Capture the cell that displays the provided text and extract its [x, y] central coordinate. 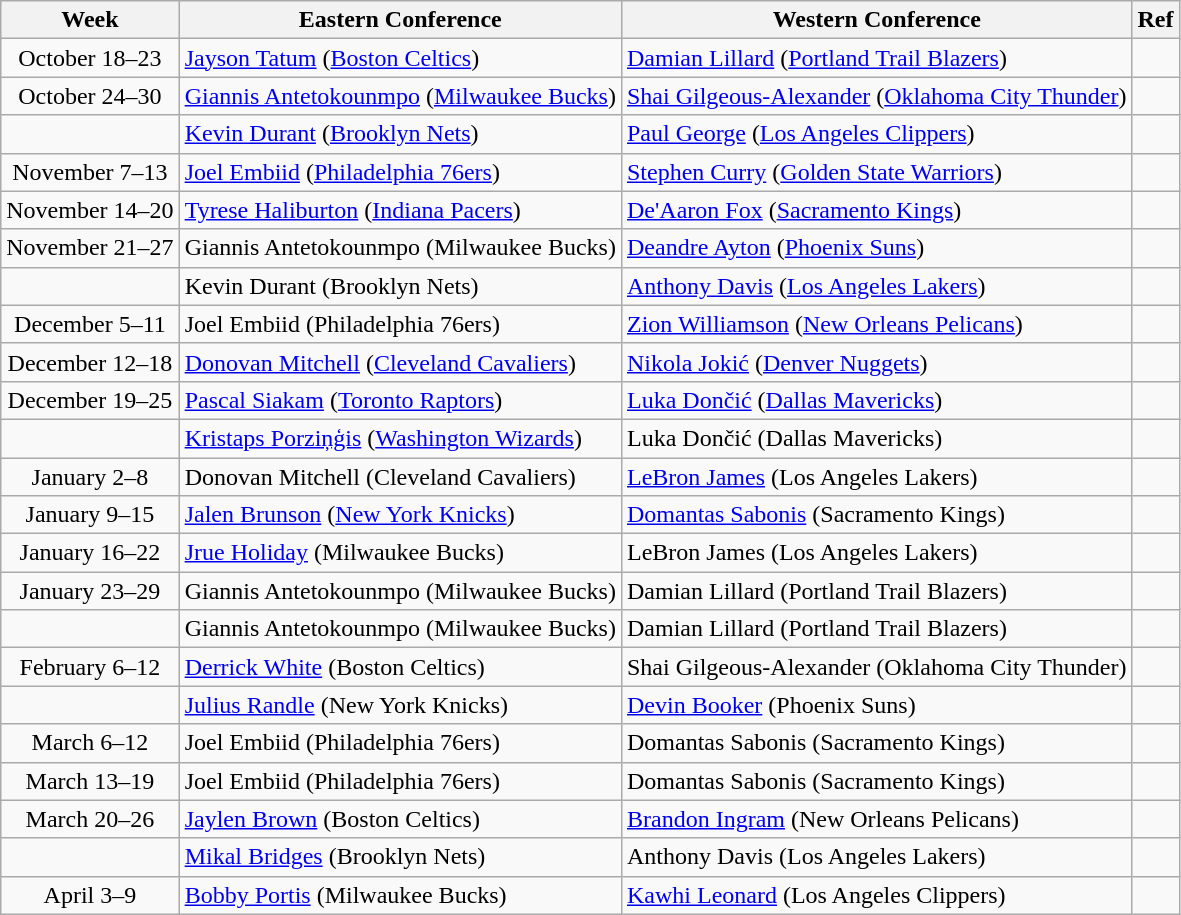
Bobby Portis (Milwaukee Bucks) [400, 895]
October 24–30 [90, 96]
Jaylen Brown (Boston Celtics) [400, 819]
Stephen Curry (Golden State Warriors) [876, 172]
De'Aaron Fox (Sacramento Kings) [876, 210]
April 3–9 [90, 895]
Derrick White (Boston Celtics) [400, 667]
October 18–23 [90, 58]
February 6–12 [90, 667]
Eastern Conference [400, 20]
January 16–22 [90, 553]
Deandre Ayton (Phoenix Suns) [876, 248]
Western Conference [876, 20]
Tyrese Haliburton (Indiana Pacers) [400, 210]
November 14–20 [90, 210]
Pascal Siakam (Toronto Raptors) [400, 400]
Julius Randle (New York Knicks) [400, 705]
Paul George (Los Angeles Clippers) [876, 134]
Jrue Holiday (Milwaukee Bucks) [400, 553]
January 9–15 [90, 515]
Zion Williamson (New Orleans Pelicans) [876, 324]
Kristaps Porziņģis (Washington Wizards) [400, 438]
Nikola Jokić (Denver Nuggets) [876, 362]
Ref [1156, 20]
December 19–25 [90, 400]
Week [90, 20]
March 20–26 [90, 819]
Jalen Brunson (New York Knicks) [400, 515]
November 7–13 [90, 172]
Brandon Ingram (New Orleans Pelicans) [876, 819]
December 12–18 [90, 362]
March 6–12 [90, 743]
January 2–8 [90, 477]
December 5–11 [90, 324]
November 21–27 [90, 248]
January 23–29 [90, 591]
March 13–19 [90, 781]
Mikal Bridges (Brooklyn Nets) [400, 857]
Jayson Tatum (Boston Celtics) [400, 58]
Kawhi Leonard (Los Angeles Clippers) [876, 895]
Devin Booker (Phoenix Suns) [876, 705]
